Provide the (X, Y) coordinate of the cell's center where the given text is located.  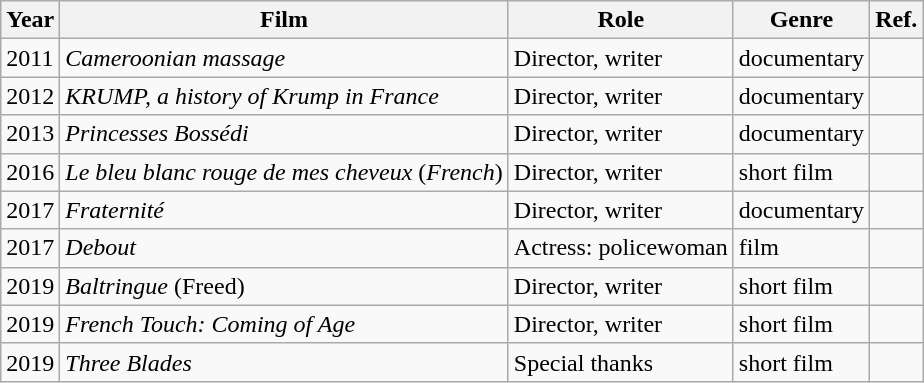
French Touch: Coming of Age (284, 324)
Genre (801, 20)
Ref. (896, 20)
Le bleu blanc rouge de mes cheveux (French) (284, 172)
Film (284, 20)
Princesses Bossédi (284, 134)
Cameroonian massage (284, 58)
Fraternité (284, 210)
2011 (30, 58)
Baltringue (Freed) (284, 286)
film (801, 248)
Actress: policewoman (620, 248)
Role (620, 20)
KRUMP, a history of Krump in France (284, 96)
Three Blades (284, 362)
Debout (284, 248)
Special thanks (620, 362)
Year (30, 20)
2016 (30, 172)
2012 (30, 96)
2013 (30, 134)
